Capture the cell that displays the provided text and extract its (X, Y) central coordinate. 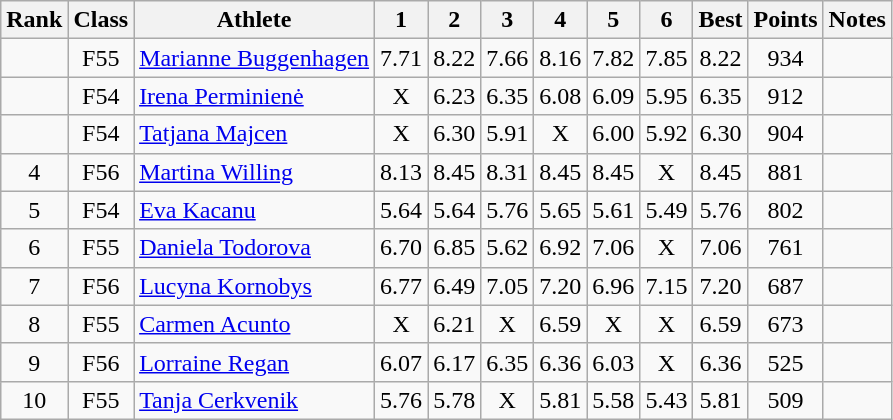
Rank (34, 20)
687 (786, 286)
904 (786, 134)
6.21 (454, 324)
6.09 (614, 96)
6.03 (614, 362)
Points (786, 20)
5.78 (454, 400)
Martina Willing (254, 172)
5.65 (560, 210)
Athlete (254, 20)
6.92 (560, 248)
Daniela Todorova (254, 248)
5.61 (614, 210)
5.49 (666, 210)
2 (454, 20)
8.13 (402, 172)
Tanja Cerkvenik (254, 400)
Tatjana Majcen (254, 134)
5.58 (614, 400)
761 (786, 248)
673 (786, 324)
8 (34, 324)
Class (101, 20)
6.85 (454, 248)
Lucyna Kornobys (254, 286)
881 (786, 172)
6.49 (454, 286)
5.43 (666, 400)
7.82 (614, 58)
5.95 (666, 96)
9 (34, 362)
5.91 (508, 134)
7.66 (508, 58)
934 (786, 58)
7.05 (508, 286)
6.17 (454, 362)
912 (786, 96)
Best (720, 20)
6.07 (402, 362)
6.23 (454, 96)
6.70 (402, 248)
509 (786, 400)
Lorraine Regan (254, 362)
7 (34, 286)
Carmen Acunto (254, 324)
6.96 (614, 286)
10 (34, 400)
8.31 (508, 172)
525 (786, 362)
Eva Kacanu (254, 210)
7.15 (666, 286)
6.08 (560, 96)
7.85 (666, 58)
Irena Perminienė (254, 96)
5.62 (508, 248)
7.71 (402, 58)
6.77 (402, 286)
802 (786, 210)
1 (402, 20)
Notes (857, 20)
Marianne Buggenhagen (254, 58)
5.92 (666, 134)
3 (508, 20)
6.00 (614, 134)
8.16 (560, 58)
